Determine the [x, y] coordinate at the center of the cell enclosing the given text.  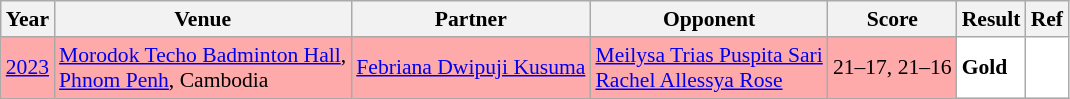
Result [992, 19]
Partner [470, 19]
Opponent [708, 19]
Year [28, 19]
Morodok Techo Badminton Hall,Phnom Penh, Cambodia [202, 68]
Febriana Dwipuji Kusuma [470, 68]
Score [892, 19]
21–17, 21–16 [892, 68]
2023 [28, 68]
Ref [1047, 19]
Meilysa Trias Puspita Sari Rachel Allessya Rose [708, 68]
Gold [992, 68]
Venue [202, 19]
